Capture the cell that displays the provided text and extract its (x, y) central coordinate. 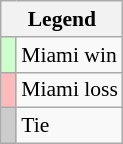
Tie (70, 126)
Miami loss (70, 90)
Legend (62, 19)
Miami win (70, 55)
